Provide the (x, y) coordinate of the cell's center where the given text is located.  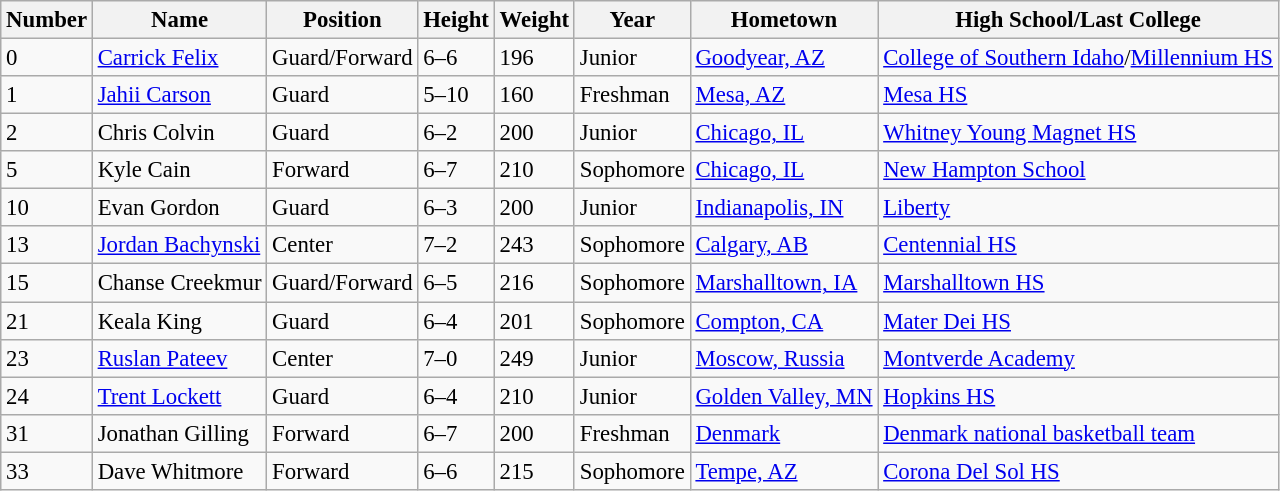
1 (47, 95)
7–2 (456, 245)
Keala King (179, 321)
Mesa, AZ (784, 95)
College of Southern Idaho/Millennium HS (1078, 58)
Kyle Cain (179, 170)
33 (47, 471)
Centennial HS (1078, 245)
196 (534, 58)
Compton, CA (784, 321)
Name (179, 20)
Indianapolis, IN (784, 208)
Hometown (784, 20)
Number (47, 20)
Denmark national basketball team (1078, 433)
Carrick Felix (179, 58)
Montverde Academy (1078, 358)
21 (47, 321)
15 (47, 283)
6–5 (456, 283)
216 (534, 283)
Position (342, 20)
Denmark (784, 433)
31 (47, 433)
High School/Last College (1078, 20)
Year (632, 20)
Goodyear, AZ (784, 58)
Jahii Carson (179, 95)
Ruslan Pateev (179, 358)
Mater Dei HS (1078, 321)
2 (47, 133)
Moscow, Russia (784, 358)
Hopkins HS (1078, 396)
Dave Whitmore (179, 471)
24 (47, 396)
249 (534, 358)
6–3 (456, 208)
Liberty (1078, 208)
Jonathan Gilling (179, 433)
Height (456, 20)
Weight (534, 20)
Marshalltown HS (1078, 283)
13 (47, 245)
Jordan Bachynski (179, 245)
215 (534, 471)
Corona Del Sol HS (1078, 471)
Golden Valley, MN (784, 396)
0 (47, 58)
Chris Colvin (179, 133)
Tempe, AZ (784, 471)
Whitney Young Magnet HS (1078, 133)
243 (534, 245)
23 (47, 358)
Chanse Creekmur (179, 283)
10 (47, 208)
6–2 (456, 133)
Evan Gordon (179, 208)
201 (534, 321)
7–0 (456, 358)
Trent Lockett (179, 396)
Marshalltown, IA (784, 283)
5 (47, 170)
New Hampton School (1078, 170)
Mesa HS (1078, 95)
160 (534, 95)
Calgary, AB (784, 245)
5–10 (456, 95)
